Scan for the cell matching the given text and deliver its [X, Y] coordinate at center. 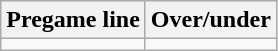
Over/under [210, 20]
Pregame line [74, 20]
